Return (X, Y) of the center of cell containing provided text 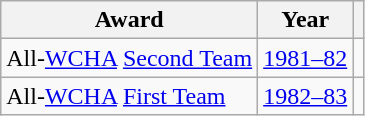
All-WCHA Second Team (130, 58)
Year (306, 20)
All-WCHA First Team (130, 96)
Award (130, 20)
1982–83 (306, 96)
1981–82 (306, 58)
